Identify which cell holds the provided text, then report its [X, Y] central coordinate. 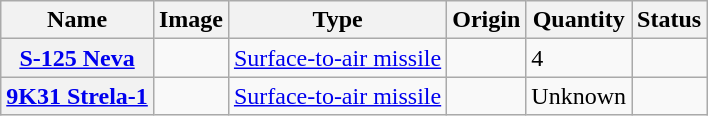
4 [579, 58]
S-125 Neva [78, 58]
Unknown [579, 96]
Image [190, 20]
Origin [486, 20]
9K31 Strela-1 [78, 96]
Status [670, 20]
Name [78, 20]
Type [337, 20]
Quantity [579, 20]
